Return (x, y) of the center of cell containing provided text 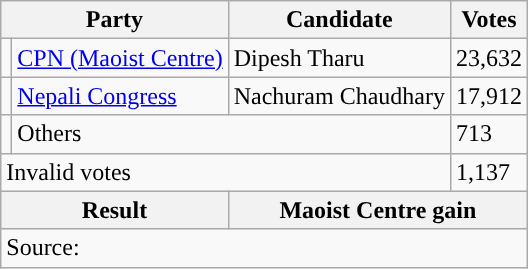
Nepali Congress (120, 96)
Candidate (339, 20)
713 (490, 134)
Votes (490, 20)
1,137 (490, 172)
Nachuram Chaudhary (339, 96)
Others (232, 134)
Party (114, 20)
17,912 (490, 96)
Invalid votes (226, 172)
Dipesh Tharu (339, 58)
Maoist Centre gain (378, 210)
CPN (Maoist Centre) (120, 58)
23,632 (490, 58)
Source: (264, 248)
Result (114, 210)
